From the cell containing the given text, extract its center point as [x, y] coordinate. 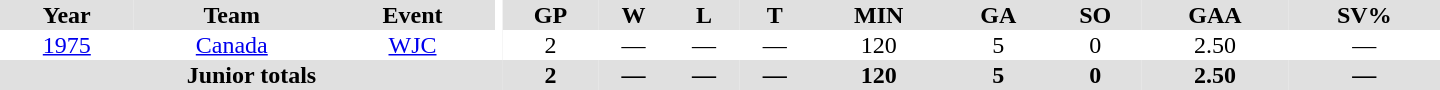
MIN [878, 15]
GA [998, 15]
GP [550, 15]
Junior totals [252, 75]
SO [1095, 15]
SV% [1364, 15]
Canada [232, 45]
L [704, 15]
1975 [67, 45]
Team [232, 15]
W [634, 15]
GAA [1215, 15]
T [774, 15]
Year [67, 15]
WJC [412, 45]
Event [412, 15]
